From the cell containing the given text, extract its center point as [x, y] coordinate. 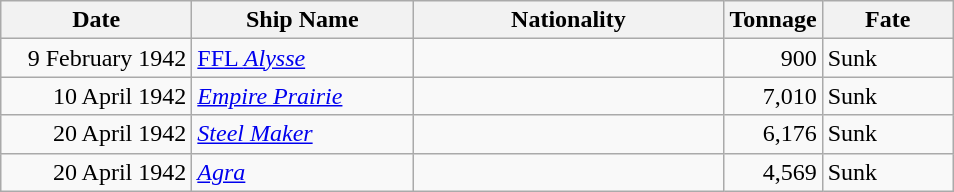
Nationality [568, 20]
Steel Maker [302, 134]
7,010 [773, 96]
Tonnage [773, 20]
Agra [302, 172]
4,569 [773, 172]
FFL Alysse [302, 58]
Empire Prairie [302, 96]
9 February 1942 [96, 58]
Ship Name [302, 20]
6,176 [773, 134]
Fate [888, 20]
Date [96, 20]
900 [773, 58]
10 April 1942 [96, 96]
